From the cell containing the given text, extract its center point as [X, Y] coordinate. 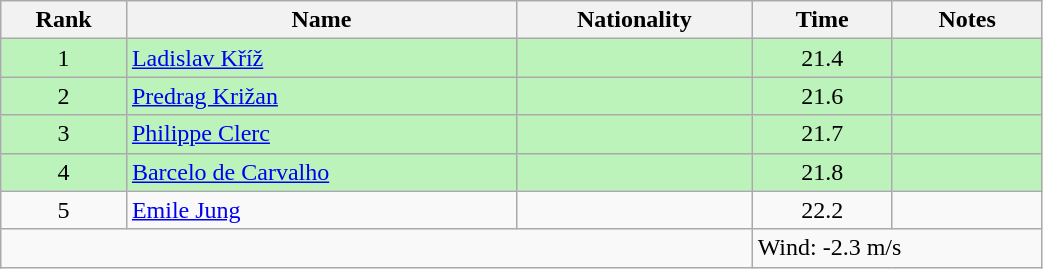
21.6 [822, 96]
Philippe Clerc [321, 134]
Notes [967, 20]
21.4 [822, 58]
Wind: -2.3 m/s [897, 248]
Rank [64, 20]
2 [64, 96]
Nationality [635, 20]
21.7 [822, 134]
Emile Jung [321, 210]
4 [64, 172]
1 [64, 58]
Barcelo de Carvalho [321, 172]
22.2 [822, 210]
Ladislav Kříž [321, 58]
Time [822, 20]
5 [64, 210]
Name [321, 20]
Predrag Križan [321, 96]
21.8 [822, 172]
3 [64, 134]
